Extract the (x, y) coordinate from the center of the cell holding the provided text.  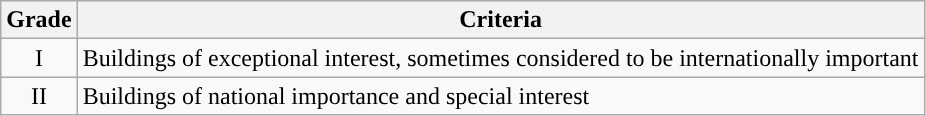
Buildings of national importance and special interest (500, 96)
Buildings of exceptional interest, sometimes considered to be internationally important (500, 58)
Grade (39, 20)
II (39, 96)
Criteria (500, 20)
I (39, 58)
